Detect which cell encompasses the target text, then output its [X, Y] center coordinate. 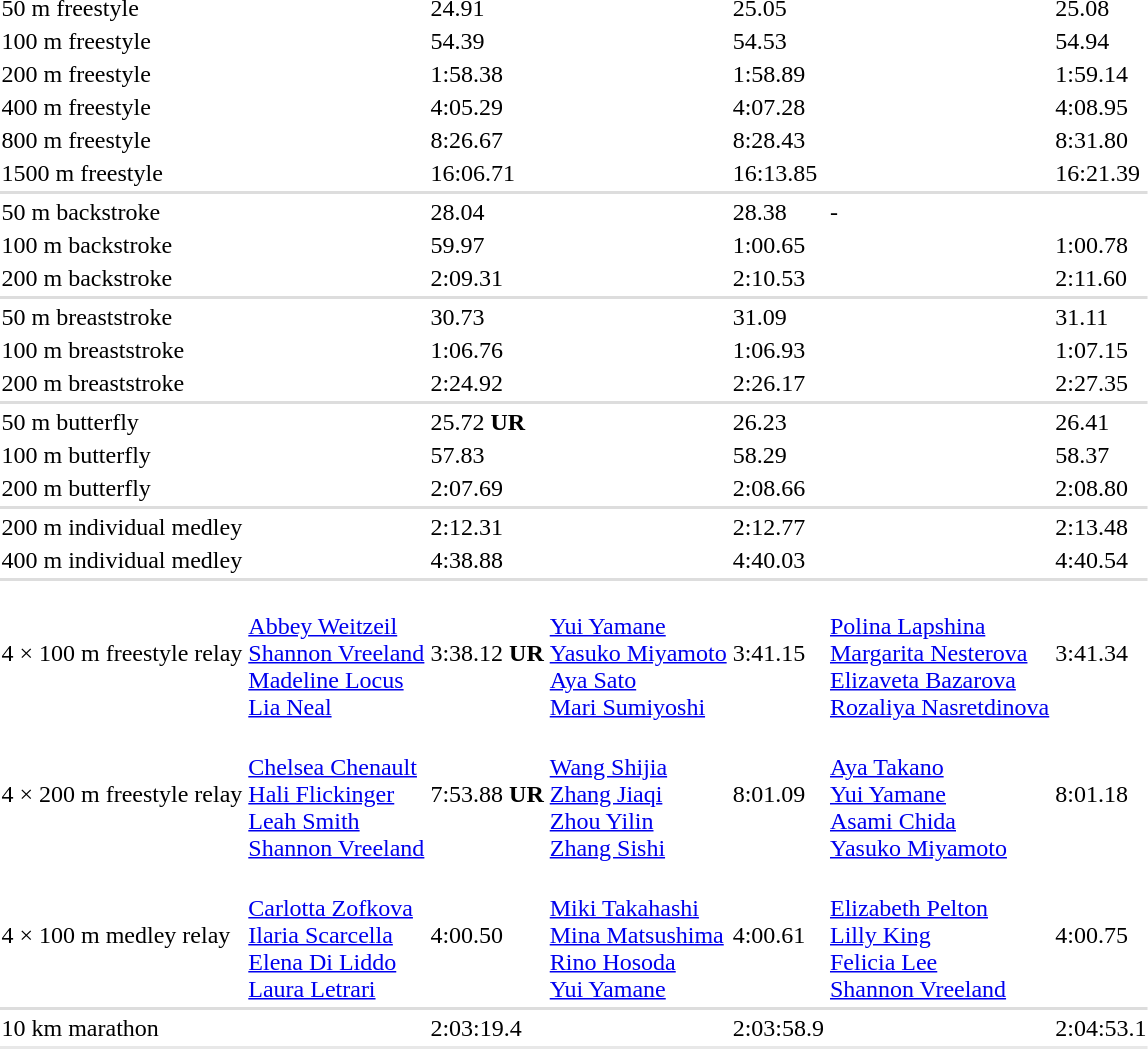
4:40.54 [1101, 560]
3:38.12 UR [487, 653]
8:26.67 [487, 140]
28.04 [487, 212]
Polina LapshinaMargarita NesterovaElizaveta BazarovaRozaliya Nasretdinova [939, 653]
1:58.89 [778, 74]
4:00.75 [1101, 935]
200 m individual medley [122, 527]
2:04:53.1 [1101, 1028]
100 m freestyle [122, 41]
Abbey WeitzeilShannon VreelandMadeline LocusLia Neal [336, 653]
1500 m freestyle [122, 173]
57.83 [487, 455]
26.41 [1101, 422]
4 × 100 m medley relay [122, 935]
2:12.31 [487, 527]
4:00.61 [778, 935]
31.09 [778, 317]
Aya TakanoYui YamaneAsami ChidaYasuko Miyamoto [939, 794]
- [939, 212]
400 m freestyle [122, 107]
400 m individual medley [122, 560]
4:07.28 [778, 107]
2:24.92 [487, 383]
Wang ShijiaZhang JiaqiZhou YilinZhang Sishi [638, 794]
1:06.76 [487, 350]
50 m butterfly [122, 422]
Yui YamaneYasuko MiyamotoAya SatoMari Sumiyoshi [638, 653]
28.38 [778, 212]
8:31.80 [1101, 140]
7:53.88 UR [487, 794]
31.11 [1101, 317]
2:27.35 [1101, 383]
2:03:58.9 [778, 1028]
16:21.39 [1101, 173]
800 m freestyle [122, 140]
4:00.50 [487, 935]
1:07.15 [1101, 350]
Elizabeth PeltonLilly KingFelicia LeeShannon Vreeland [939, 935]
2:09.31 [487, 278]
59.97 [487, 245]
4:05.29 [487, 107]
100 m backstroke [122, 245]
4 × 200 m freestyle relay [122, 794]
30.73 [487, 317]
2:08.80 [1101, 488]
58.37 [1101, 455]
50 m backstroke [122, 212]
3:41.15 [778, 653]
2:07.69 [487, 488]
8:01.18 [1101, 794]
4 × 100 m freestyle relay [122, 653]
54.39 [487, 41]
2:03:19.4 [487, 1028]
54.94 [1101, 41]
1:00.78 [1101, 245]
4:38.88 [487, 560]
16:06.71 [487, 173]
4:40.03 [778, 560]
8:28.43 [778, 140]
200 m backstroke [122, 278]
25.72 UR [487, 422]
26.23 [778, 422]
1:58.38 [487, 74]
4:08.95 [1101, 107]
54.53 [778, 41]
10 km marathon [122, 1028]
1:00.65 [778, 245]
2:13.48 [1101, 527]
Chelsea ChenaultHali FlickingerLeah SmithShannon Vreeland [336, 794]
2:26.17 [778, 383]
200 m butterfly [122, 488]
100 m butterfly [122, 455]
200 m breaststroke [122, 383]
1:59.14 [1101, 74]
3:41.34 [1101, 653]
2:10.53 [778, 278]
200 m freestyle [122, 74]
50 m breaststroke [122, 317]
Carlotta ZofkovaIlaria ScarcellaElena Di LiddoLaura Letrari [336, 935]
58.29 [778, 455]
1:06.93 [778, 350]
16:13.85 [778, 173]
100 m breaststroke [122, 350]
8:01.09 [778, 794]
Miki TakahashiMina MatsushimaRino HosodaYui Yamane [638, 935]
2:11.60 [1101, 278]
2:08.66 [778, 488]
2:12.77 [778, 527]
